From the cell containing the given text, extract its center point as [X, Y] coordinate. 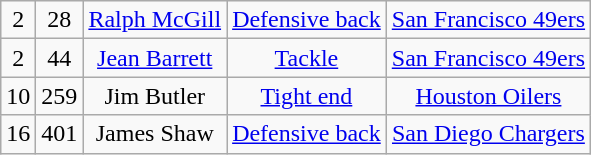
259 [60, 96]
Jean Barrett [155, 58]
44 [60, 58]
401 [60, 134]
28 [60, 20]
Tight end [307, 96]
Tackle [307, 58]
16 [18, 134]
James Shaw [155, 134]
10 [18, 96]
Jim Butler [155, 96]
Houston Oilers [488, 96]
Ralph McGill [155, 20]
San Diego Chargers [488, 134]
